Find where the given text appears and provide that cell's center as (X, Y) coordinate. 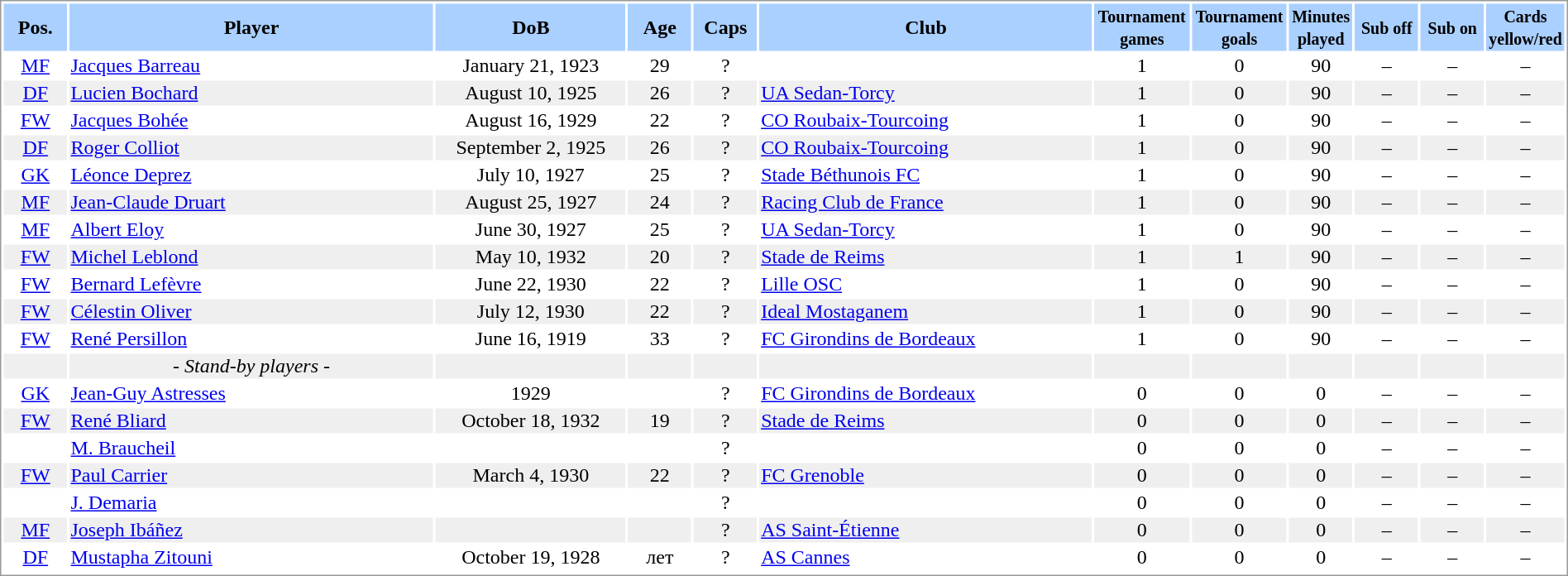
Bernard Lefèvre (251, 284)
29 (660, 65)
Player (251, 26)
René Bliard (251, 421)
July 12, 1930 (531, 312)
Tournamentgames (1141, 26)
Age (660, 26)
DoB (531, 26)
33 (660, 338)
Tournamentgoals (1239, 26)
Albert Eloy (251, 229)
June 30, 1927 (531, 229)
June 16, 1919 (531, 338)
September 2, 1925 (531, 148)
Lucien Bochard (251, 94)
June 22, 1930 (531, 284)
Racing Club de France (926, 203)
- Stand-by players - (251, 367)
August 25, 1927 (531, 203)
René Persillon (251, 338)
August 10, 1925 (531, 94)
1929 (531, 393)
August 16, 1929 (531, 120)
Stade Béthunois FC (926, 175)
Lille OSC (926, 284)
M. Braucheil (251, 448)
AS Saint-Étienne (926, 530)
Cardsyellow/red (1526, 26)
May 10, 1932 (531, 257)
Club (926, 26)
October 18, 1932 (531, 421)
Joseph Ibáñez (251, 530)
Paul Carrier (251, 476)
19 (660, 421)
Ideal Mostaganem (926, 312)
Léonce Deprez (251, 175)
J. Demaria (251, 502)
Célestin Oliver (251, 312)
Pos. (35, 26)
Mustapha Zitouni (251, 557)
20 (660, 257)
Minutesplayed (1322, 26)
Jean-Guy Astresses (251, 393)
Jacques Bohée (251, 120)
January 21, 1923 (531, 65)
Sub on (1452, 26)
Michel Leblond (251, 257)
Jean-Claude Druart (251, 203)
AS Cannes (926, 557)
Sub off (1386, 26)
лет (660, 557)
Caps (726, 26)
FC Grenoble (926, 476)
Jacques Barreau (251, 65)
October 19, 1928 (531, 557)
July 10, 1927 (531, 175)
March 4, 1930 (531, 476)
24 (660, 203)
Roger Colliot (251, 148)
